Pinpoint the cell where the given text exists, returning its (X, Y) midpoint coordinate. 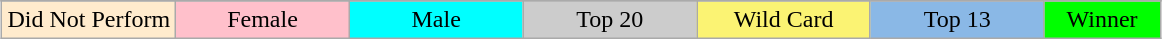
Female (263, 20)
Did Not Perform (89, 20)
Top 13 (957, 20)
Wild Card (784, 20)
Top 20 (610, 20)
Male (436, 20)
Winner (1102, 20)
